Extract the [X, Y] coordinate from the center of the cell holding the provided text.  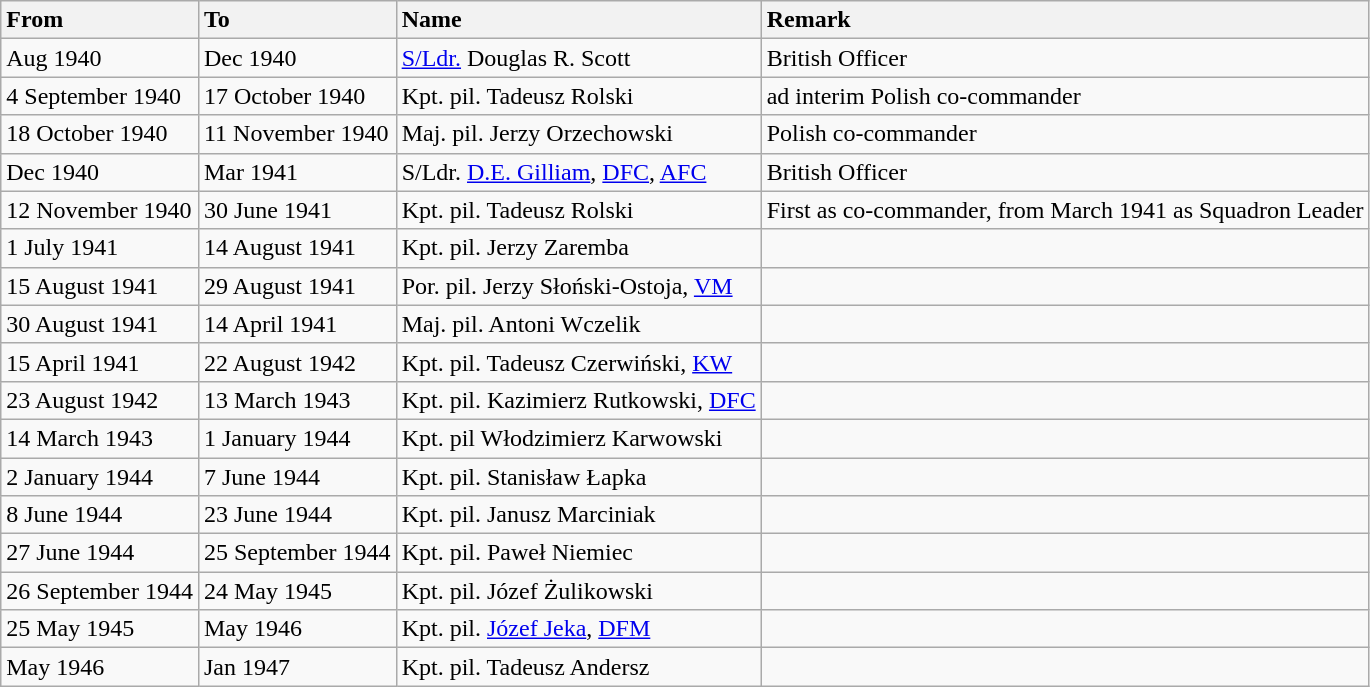
Kpt. pil. Józef Jeka, DFM [578, 629]
22 August 1942 [297, 362]
1 July 1941 [100, 248]
12 November 1940 [100, 210]
Kpt. pil. Paweł Niemiec [578, 553]
First as co-commander, from March 1941 as Squadron Leader [1065, 210]
Jan 1947 [297, 667]
Kpt. pil. Tadeusz Andersz [578, 667]
Remark [1065, 20]
14 August 1941 [297, 248]
Name [578, 20]
Kpt. pil Włodzimierz Karwowski [578, 438]
Mar 1941 [297, 172]
Kpt. pil. Tadeusz Czerwiński, KW [578, 362]
27 June 1944 [100, 553]
4 September 1940 [100, 96]
Kpt. pil. Stanisław Łapka [578, 477]
ad interim Polish co-commander [1065, 96]
Kpt. pil. Józef Żulikowski [578, 591]
25 May 1945 [100, 629]
2 January 1944 [100, 477]
13 March 1943 [297, 400]
30 August 1941 [100, 324]
Kpt. pil. Janusz Marciniak [578, 515]
23 June 1944 [297, 515]
Kpt. pil. Jerzy Zaremba [578, 248]
14 April 1941 [297, 324]
29 August 1941 [297, 286]
24 May 1945 [297, 591]
S/Ldr. Douglas R. Scott [578, 58]
30 June 1941 [297, 210]
Polish co-commander [1065, 134]
8 June 1944 [100, 515]
1 January 1944 [297, 438]
15 April 1941 [100, 362]
17 October 1940 [297, 96]
15 August 1941 [100, 286]
14 March 1943 [100, 438]
18 October 1940 [100, 134]
23 August 1942 [100, 400]
Aug 1940 [100, 58]
11 November 1940 [297, 134]
From [100, 20]
S/Ldr. D.E. Gilliam, DFC, AFC [578, 172]
Kpt. pil. Kazimierz Rutkowski, DFC [578, 400]
Maj. pil. Jerzy Orzechowski [578, 134]
25 September 1944 [297, 553]
7 June 1944 [297, 477]
To [297, 20]
Maj. pil. Antoni Wczelik [578, 324]
Por. pil. Jerzy Słoński-Ostoja, VM [578, 286]
26 September 1944 [100, 591]
